For the text-containing cell, return its midpoint in (x, y) coordinate format. 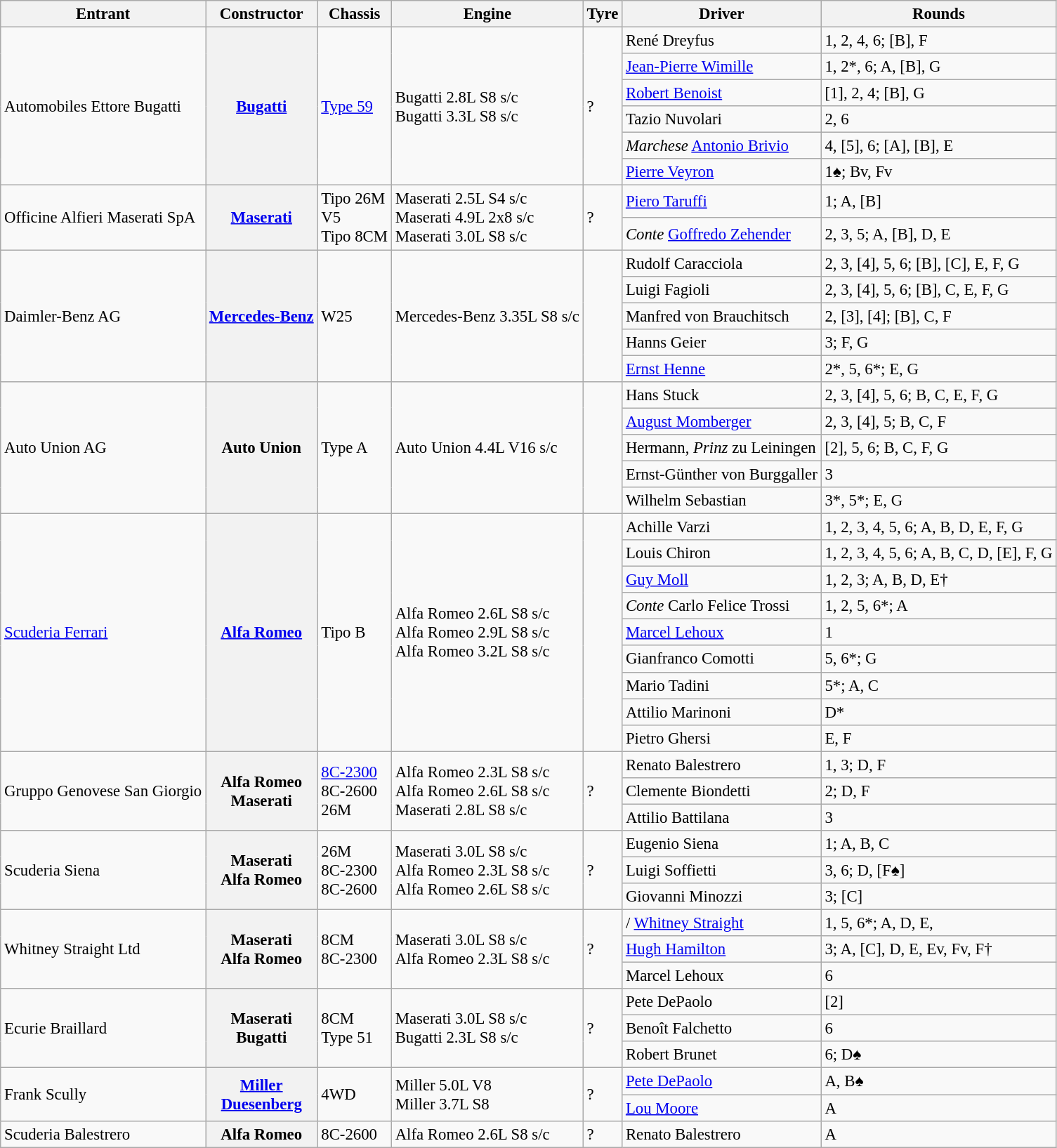
Tazio Nuvolari (722, 119)
2, 6 (938, 119)
5*; A, C (938, 685)
Louis Chiron (722, 553)
MaseratiBugatti (261, 1028)
Hugh Hamilton (722, 949)
Achille Varzi (722, 527)
3; F, G (938, 342)
Type 59 (354, 107)
Constructor (261, 14)
Eugenio Siena (722, 844)
Alfa Romeo Maserati (261, 791)
Luigi Soffietti (722, 870)
Ecurie Braillard (103, 1028)
Ernst Henne (722, 369)
8C-2300 8C-260026M (354, 791)
Attilio Battilana (722, 817)
1, 2, 3, 4, 5, 6; A, B, D, E, F, G (938, 527)
August Momberger (722, 421)
Maserati (261, 218)
Maserati 3.0L S8 s/cBugatti 2.3L S8 s/c (487, 1028)
8CMType 51 (354, 1028)
Mario Tadini (722, 685)
Tipo B (354, 633)
6; D♠ (938, 1055)
Maserati 3.0L S8 s/cAlfa Romeo 2.3L S8 s/c (487, 949)
Robert Brunet (722, 1055)
Conte Goffredo Zehender (722, 234)
Tipo 26MV5Tipo 8CM (354, 218)
Clemente Biondetti (722, 791)
4WD (354, 1094)
Lou Moore (722, 1108)
Alfa Romeo 2.3L S8 s/c Alfa Romeo 2.6L S8 s/c Maserati 2.8L S8 s/c (487, 791)
3*, 5*; E, G (938, 501)
1, 3; D, F (938, 765)
Hermann, Prinz zu Leiningen (722, 448)
Gianfranco Comotti (722, 659)
Auto Union 4.4L V16 s/c (487, 448)
Driver (722, 14)
Officine Alfieri Maserati SpA (103, 218)
1, 5, 6*; A, D, E, (938, 923)
26M8C-2300 8C-2600 (354, 871)
Scuderia Balestrero (103, 1134)
Chassis (354, 14)
2, 3, [4], 5, 6; [B], [C], E, F, G (938, 263)
2, 3, [4], 5; B, C, F (938, 421)
Frank Scully (103, 1094)
4, [5], 6; [A], [B], E (938, 146)
1, 2*, 6; A, [B], G (938, 67)
D* (938, 712)
1, 2, 5, 6*; A (938, 606)
1, 2, 3; A, B, D, E† (938, 580)
Scuderia Ferrari (103, 633)
E, F (938, 738)
2, [3], [4]; [B], C, F (938, 316)
3, 6; D, [F♠] (938, 870)
Hans Stuck (722, 395)
Maserati 3.0L S8 s/cAlfa Romeo 2.3L S8 s/c Alfa Romeo 2.6L S8 s/c (487, 871)
2, 3, 5; A, [B], D, E (938, 234)
Rounds (938, 14)
Auto Union AG (103, 448)
Maserati 2.5L S4 s/c Maserati 4.9L 2x8 s/c Maserati 3.0L S8 s/c (487, 218)
A, B♠ (938, 1081)
8C-2600 (354, 1134)
Rudolf Caracciola (722, 263)
Piero Taruffi (722, 202)
Pietro Ghersi (722, 738)
Automobiles Ettore Bugatti (103, 107)
Jean-Pierre Wimille (722, 67)
Pierre Veyron (722, 172)
Luigi Fagioli (722, 289)
Attilio Marinoni (722, 712)
[1], 2, 4; [B], G (938, 93)
1, 2, 4, 6; [B], F (938, 41)
3; [C] (938, 897)
Type A (354, 448)
Bugatti (261, 107)
1♠; Bv, Fv (938, 172)
1 (938, 633)
Daimler-Benz AG (103, 316)
Engine (487, 14)
W25 (354, 316)
[2], 5, 6; B, C, F, G (938, 448)
3; A, [C], D, E, Ev, Fv, F† (938, 949)
Robert Benoist (722, 93)
1; A, B, C (938, 844)
Benoît Falchetto (722, 1029)
MillerDuesenberg (261, 1094)
5, 6*; G (938, 659)
[2] (938, 1002)
1, 2, 3, 4, 5, 6; A, B, C, D, [E], F, G (938, 553)
Gruppo Genovese San Giorgio (103, 791)
Tyre (603, 14)
Hanns Geier (722, 342)
Marchese Antonio Brivio (722, 146)
Bugatti 2.8L S8 s/cBugatti 3.3L S8 s/c (487, 107)
2, 3, [4], 5, 6; B, C, E, F, G (938, 395)
Alfa Romeo 2.6L S8 s/c (487, 1134)
1; A, [B] (938, 202)
Whitney Straight Ltd (103, 949)
René Dreyfus (722, 41)
Mercedes-Benz (261, 316)
Giovanni Minozzi (722, 897)
2, 3, [4], 5, 6; [B], C, E, F, G (938, 289)
Scuderia Siena (103, 871)
Ernst-Günther von Burggaller (722, 474)
8CM 8C-2300 (354, 949)
Auto Union (261, 448)
Entrant (103, 14)
Miller 5.0L V8Miller 3.7L S8 (487, 1094)
Mercedes-Benz 3.35L S8 s/c (487, 316)
Wilhelm Sebastian (722, 501)
/ Whitney Straight (722, 923)
2; D, F (938, 791)
Guy Moll (722, 580)
Manfred von Brauchitsch (722, 316)
Alfa Romeo 2.6L S8 s/cAlfa Romeo 2.9L S8 s/c Alfa Romeo 3.2L S8 s/c (487, 633)
Conte Carlo Felice Trossi (722, 606)
2*, 5, 6*; E, G (938, 369)
